Detect which cell encompasses the target text, then output its (X, Y) center coordinate. 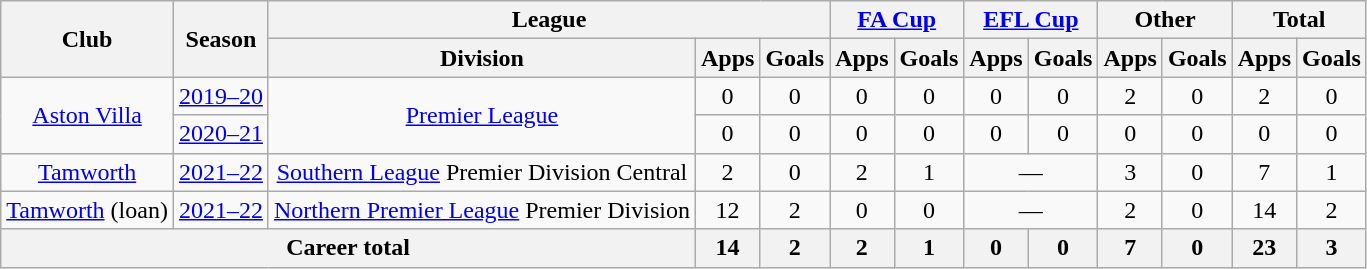
Aston Villa (88, 115)
FA Cup (897, 20)
Southern League Premier Division Central (482, 172)
Tamworth (88, 172)
Season (220, 39)
League (548, 20)
EFL Cup (1031, 20)
Career total (348, 248)
2019–20 (220, 96)
Premier League (482, 115)
Division (482, 58)
Club (88, 39)
2020–21 (220, 134)
23 (1264, 248)
Tamworth (loan) (88, 210)
Other (1165, 20)
Northern Premier League Premier Division (482, 210)
12 (727, 210)
Total (1299, 20)
